Search for the cell housing the specified text and yield its [X, Y] center coordinate. 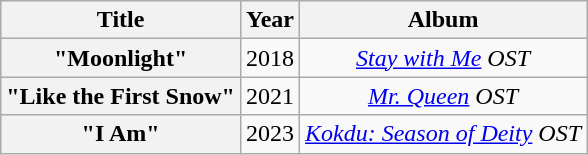
2023 [270, 134]
"Moonlight" [121, 58]
"I Am" [121, 134]
2018 [270, 58]
Title [121, 20]
Stay with Me OST [444, 58]
2021 [270, 96]
Year [270, 20]
Mr. Queen OST [444, 96]
Album [444, 20]
"Like the First Snow" [121, 96]
Kokdu: Season of Deity OST [444, 134]
